For the text-containing cell, return its midpoint in [x, y] coordinate format. 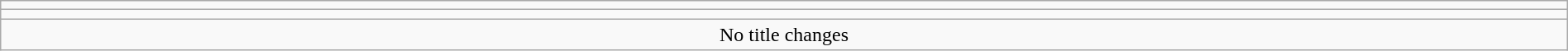
No title changes [784, 35]
